Locate the cell with the specified text and output its [X, Y] center coordinate. 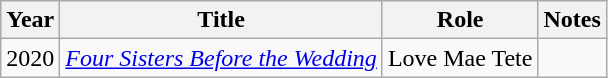
Notes [572, 20]
Love Mae Tete [460, 58]
2020 [30, 58]
Four Sisters Before the Wedding [222, 58]
Title [222, 20]
Year [30, 20]
Role [460, 20]
